For the text-containing cell, return its midpoint in (X, Y) coordinate format. 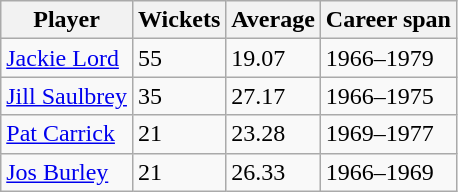
19.07 (274, 58)
55 (178, 58)
1969–1977 (388, 134)
Jill Saulbrey (67, 96)
Pat Carrick (67, 134)
Average (274, 20)
Jackie Lord (67, 58)
Wickets (178, 20)
1966–1979 (388, 58)
Career span (388, 20)
23.28 (274, 134)
27.17 (274, 96)
35 (178, 96)
1966–1969 (388, 172)
Player (67, 20)
Jos Burley (67, 172)
1966–1975 (388, 96)
26.33 (274, 172)
